Provide the (X, Y) coordinate of the cell's center where the given text is located.  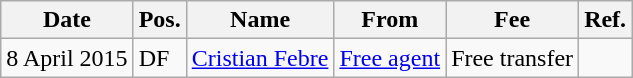
From (390, 20)
Free transfer (512, 58)
Name (260, 20)
8 April 2015 (67, 58)
Ref. (606, 20)
Cristian Febre (260, 58)
Free agent (390, 58)
Date (67, 20)
Pos. (160, 20)
Fee (512, 20)
DF (160, 58)
